Search for the cell housing the specified text and yield its [X, Y] center coordinate. 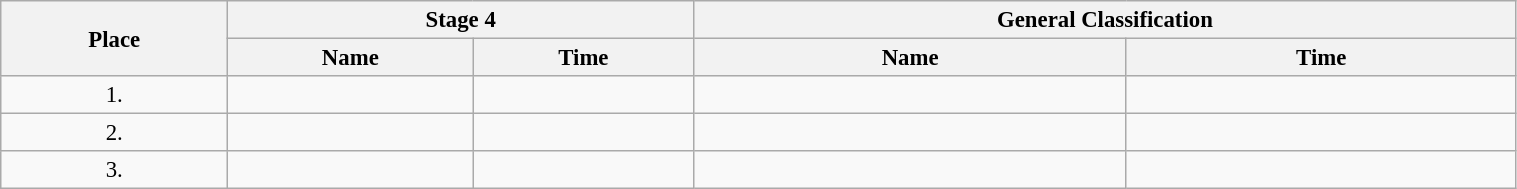
2. [114, 133]
General Classification [1105, 20]
Place [114, 38]
3. [114, 170]
Stage 4 [461, 20]
1. [114, 95]
